Detect which cell encompasses the target text, then output its [X, Y] center coordinate. 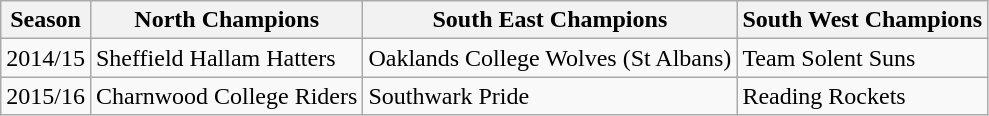
Southwark Pride [550, 96]
Sheffield Hallam Hatters [226, 58]
Reading Rockets [862, 96]
South West Champions [862, 20]
Charnwood College Riders [226, 96]
North Champions [226, 20]
2014/15 [46, 58]
Season [46, 20]
2015/16 [46, 96]
Team Solent Suns [862, 58]
South East Champions [550, 20]
Oaklands College Wolves (St Albans) [550, 58]
